Determine the (x, y) coordinate at the center of the cell enclosing the given text.  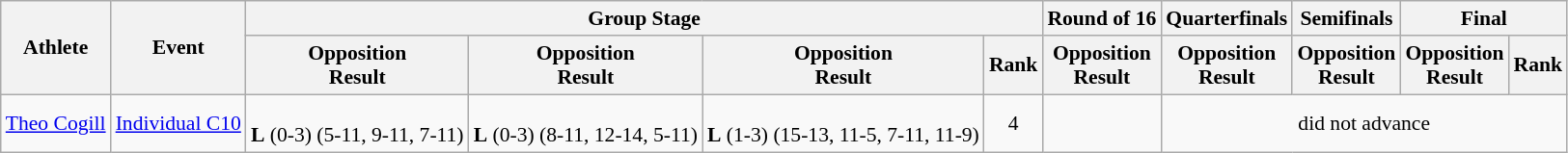
Event (179, 48)
Round of 16 (1102, 18)
L (1-3) (15-13, 11-5, 7-11, 11-9) (843, 123)
Quarterfinals (1226, 18)
did not advance (1364, 123)
Theo Cogill (56, 123)
L (0-3) (8-11, 12-14, 5-11) (586, 123)
L (0-3) (5-11, 9-11, 7-11) (357, 123)
Athlete (56, 48)
Semifinals (1346, 18)
Final (1484, 18)
Group Stage (645, 18)
Individual C10 (179, 123)
4 (1013, 123)
